Capture the cell that displays the provided text and extract its (x, y) central coordinate. 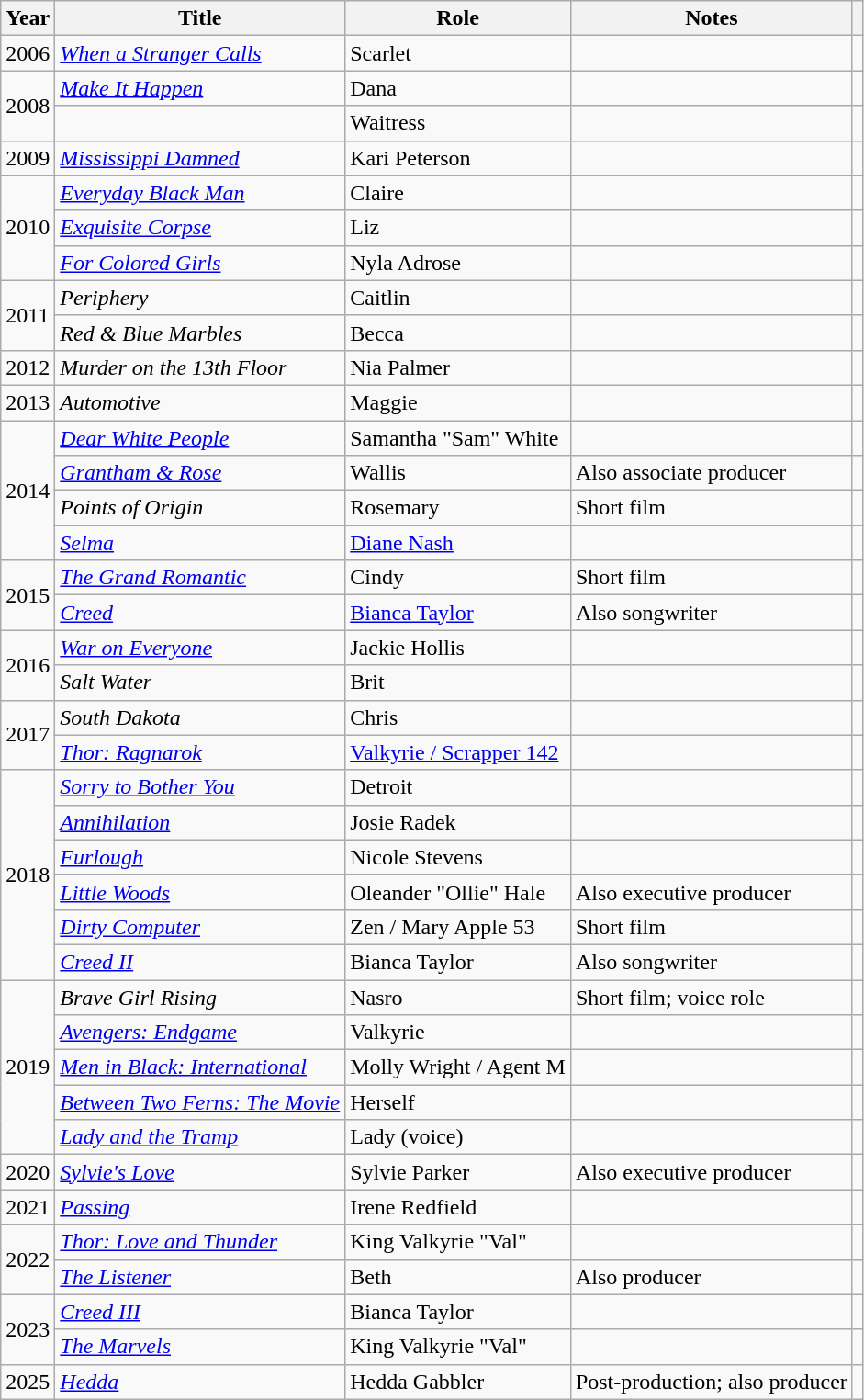
Creed (200, 613)
Jackie Hollis (458, 648)
2020 (28, 1172)
Also associate producer (711, 473)
Sorry to Bother You (200, 787)
2022 (28, 1259)
2008 (28, 106)
Grantham & Rose (200, 473)
Detroit (458, 787)
Annihilation (200, 822)
Nyla Adrose (458, 263)
Nicole Stevens (458, 857)
Scarlet (458, 53)
Valkyrie (458, 1033)
Dana (458, 88)
Furlough (200, 857)
Red & Blue Marbles (200, 333)
2018 (28, 875)
2025 (28, 1382)
Becca (458, 333)
When a Stranger Calls (200, 53)
Beth (458, 1277)
Cindy (458, 578)
Title (200, 18)
Passing (200, 1207)
Selma (200, 543)
Liz (458, 228)
2009 (28, 158)
Post-production; also producer (711, 1382)
Men in Black: International (200, 1067)
Creed III (200, 1312)
Thor: Love and Thunder (200, 1242)
Avengers: Endgame (200, 1033)
Lady (voice) (458, 1137)
Sylvie's Love (200, 1172)
2012 (28, 367)
Year (28, 18)
Between Two Ferns: The Movie (200, 1102)
Role (458, 18)
Salt Water (200, 683)
Caitlin (458, 298)
Irene Redfield (458, 1207)
The Grand Romantic (200, 578)
Little Woods (200, 892)
2016 (28, 665)
For Colored Girls (200, 263)
Exquisite Corpse (200, 228)
Waitress (458, 123)
2021 (28, 1207)
Valkyrie / Scrapper 142 (458, 752)
2010 (28, 228)
War on Everyone (200, 648)
Nasro (458, 997)
Mississippi Damned (200, 158)
The Listener (200, 1277)
Rosemary (458, 508)
Maggie (458, 402)
2006 (28, 53)
2013 (28, 402)
2014 (28, 491)
Lady and the Tramp (200, 1137)
The Marvels (200, 1347)
Dirty Computer (200, 927)
Dear White People (200, 438)
Kari Peterson (458, 158)
2023 (28, 1329)
2017 (28, 735)
Hedda (200, 1382)
Brit (458, 683)
South Dakota (200, 717)
Thor: Ragnarok (200, 752)
Herself (458, 1102)
Diane Nash (458, 543)
Points of Origin (200, 508)
Everyday Black Man (200, 193)
Make It Happen (200, 88)
2011 (28, 315)
Wallis (458, 473)
Notes (711, 18)
Claire (458, 193)
Nia Palmer (458, 367)
Brave Girl Rising (200, 997)
2015 (28, 595)
Hedda Gabbler (458, 1382)
Automotive (200, 402)
Creed II (200, 962)
Also producer (711, 1277)
Chris (458, 717)
Molly Wright / Agent M (458, 1067)
Sylvie Parker (458, 1172)
Samantha "Sam" White (458, 438)
2019 (28, 1067)
Josie Radek (458, 822)
Short film; voice role (711, 997)
Zen / Mary Apple 53 (458, 927)
Periphery (200, 298)
Oleander "Ollie" Hale (458, 892)
Murder on the 13th Floor (200, 367)
